Detect which cell encompasses the target text, then output its [x, y] center coordinate. 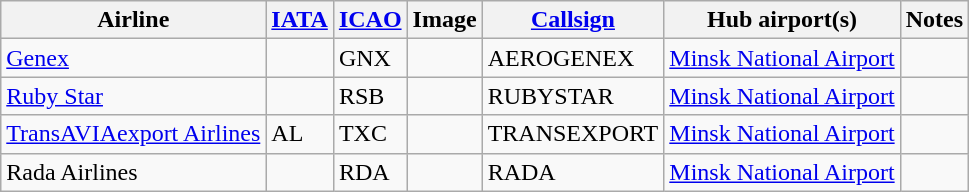
TransAVIAexport Airlines [134, 134]
Image [444, 20]
AL [300, 134]
IATA [300, 20]
RUBYSTAR [573, 96]
Airline [134, 20]
TRANSEXPORT [573, 134]
ICAO [370, 20]
AEROGENEX [573, 58]
RSB [370, 96]
Notes [934, 20]
TXC [370, 134]
Rada Airlines [134, 172]
Genex [134, 58]
Ruby Star [134, 96]
Hub airport(s) [782, 20]
RDA [370, 172]
GNX [370, 58]
RADA [573, 172]
Callsign [573, 20]
